Output the (X, Y) coordinate of the center of the cell containing the given text.  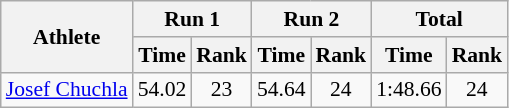
54.02 (162, 90)
54.64 (282, 90)
1:48.66 (408, 90)
Athlete (67, 36)
Run 1 (192, 19)
Run 2 (312, 19)
Total (439, 19)
Josef Chuchla (67, 90)
23 (222, 90)
